Pinpoint the cell where the given text exists, returning its [x, y] midpoint coordinate. 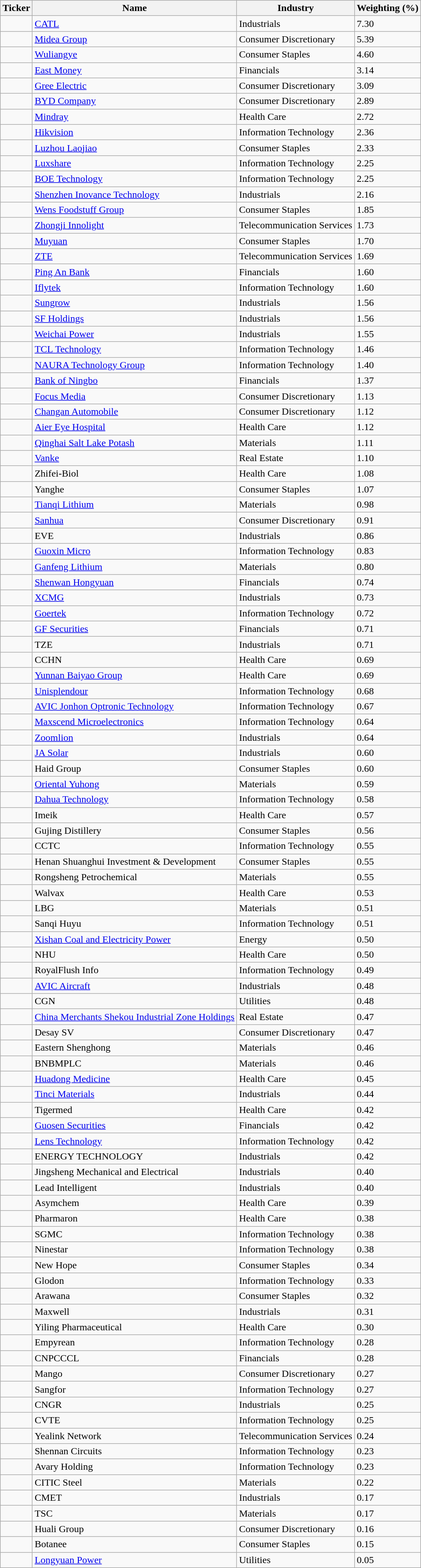
Arawana [135, 1296]
CNGR [135, 1405]
Sanhua [135, 520]
0.86 [388, 536]
TSC [135, 1513]
1.37 [388, 380]
ZTE [135, 256]
1.55 [388, 334]
SGMC [135, 1234]
Yunnan Baiyao Group [135, 675]
0.30 [388, 1327]
CATL [135, 24]
AVIC Aircraft [135, 986]
5.39 [388, 39]
4.60 [388, 55]
Henan Shuanghui Investment & Development [135, 861]
0.33 [388, 1281]
0.24 [388, 1435]
0.68 [388, 691]
BOE Technology [135, 179]
1.46 [388, 349]
0.16 [388, 1529]
Luxshare [135, 163]
Guosen Securities [135, 1125]
0.80 [388, 567]
0.32 [388, 1296]
TZE [135, 644]
Asymchem [135, 1203]
China Merchants Shekou Industrial Zone Holdings [135, 1017]
Guoxin Micro [135, 551]
1.70 [388, 241]
Qinghai Salt Lake Potash [135, 442]
Gree Electric [135, 86]
Wens Foodstuff Group [135, 210]
Longyuan Power [135, 1560]
Weighting (%) [388, 8]
Zoomlion [135, 738]
Goertek [135, 613]
0.98 [388, 505]
Sangfor [135, 1389]
1.40 [388, 365]
1.85 [388, 210]
0.39 [388, 1203]
0.45 [388, 1079]
0.49 [388, 970]
Shennan Circuits [135, 1451]
Industry [295, 8]
Glodon [135, 1281]
3.09 [388, 86]
0.72 [388, 613]
0.74 [388, 582]
Aier Eye Hospital [135, 427]
New Hope [135, 1265]
Huali Group [135, 1529]
BYD Company [135, 101]
2.72 [388, 117]
TCL Technology [135, 349]
SF Holdings [135, 318]
GF Securities [135, 629]
0.22 [388, 1482]
0.05 [388, 1560]
CITIC Steel [135, 1482]
AVIC Jonhon Optronic Technology [135, 707]
1.08 [388, 474]
0.53 [388, 892]
7.30 [388, 24]
Bank of Ningbo [135, 380]
1.69 [388, 256]
0.34 [388, 1265]
Empyrean [135, 1343]
BNBMPLC [135, 1063]
Botanee [135, 1544]
Imeik [135, 815]
Maxscend Microelectronics [135, 722]
2.36 [388, 132]
Weichai Power [135, 334]
Energy [295, 939]
ENERGY TECHNOLOGY [135, 1156]
0.67 [388, 707]
Lead Intelligent [135, 1188]
Sanqi Huyu [135, 923]
1.07 [388, 489]
Zhifei-Biol [135, 474]
Tianqi Lithium [135, 505]
Yiling Pharmaceutical [135, 1327]
2.89 [388, 101]
Walvax [135, 892]
Vanke [135, 458]
Focus Media [135, 396]
Yealink Network [135, 1435]
Unisplendour [135, 691]
3.14 [388, 70]
East Money [135, 70]
Oriental Yuhong [135, 784]
1.11 [388, 442]
CCTC [135, 846]
0.15 [388, 1544]
Ping An Bank [135, 272]
Name [135, 8]
0.58 [388, 799]
Midea Group [135, 39]
XCMG [135, 598]
Luzhou Laojiao [135, 148]
CNPCCCL [135, 1358]
LBG [135, 908]
1.10 [388, 458]
Mango [135, 1374]
Ticker [16, 8]
0.91 [388, 520]
CVTE [135, 1420]
Hikvision [135, 132]
Changan Automobile [135, 411]
CGN [135, 1001]
NAURA Technology Group [135, 365]
Tinci Materials [135, 1094]
Huadong Medicine [135, 1079]
Ninestar [135, 1250]
Zhongji Innolight [135, 225]
0.56 [388, 830]
Sungrow [135, 303]
Rongsheng Petrochemical [135, 877]
Desay SV [135, 1032]
NHU [135, 955]
0.83 [388, 551]
Shenzhen Inovance Technology [135, 194]
0.73 [388, 598]
Wuliangye [135, 55]
2.16 [388, 194]
Yanghe [135, 489]
0.59 [388, 784]
Pharmaron [135, 1219]
0.57 [388, 815]
JA Solar [135, 753]
Shenwan Hongyuan [135, 582]
1.13 [388, 396]
1.73 [388, 225]
Xishan Coal and Electricity Power [135, 939]
RoyalFlush Info [135, 970]
Muyuan [135, 241]
Gujing Distillery [135, 830]
0.31 [388, 1312]
EVE [135, 536]
Haid Group [135, 769]
CMET [135, 1498]
Mindray [135, 117]
Dahua Technology [135, 799]
Maxwell [135, 1312]
Avary Holding [135, 1467]
Ganfeng Lithium [135, 567]
Iflytek [135, 287]
Jingsheng Mechanical and Electrical [135, 1172]
0.44 [388, 1094]
Tigermed [135, 1110]
CCHN [135, 660]
Eastern Shenghong [135, 1048]
Lens Technology [135, 1141]
2.33 [388, 148]
